Provide the (x, y) coordinate of the cell's center where the given text is located.  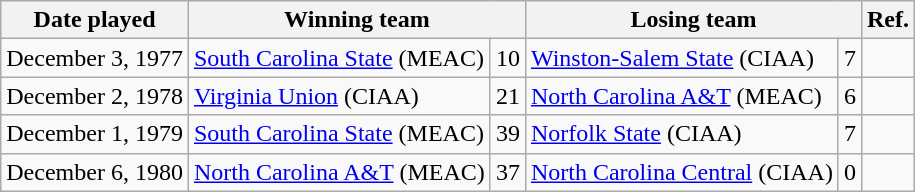
December 2, 1978 (95, 96)
10 (508, 58)
Date played (95, 20)
December 6, 1980 (95, 172)
December 1, 1979 (95, 134)
Virginia Union (CIAA) (339, 96)
Norfolk State (CIAA) (682, 134)
Winston-Salem State (CIAA) (682, 58)
Winning team (356, 20)
37 (508, 172)
21 (508, 96)
North Carolina Central (CIAA) (682, 172)
Ref. (888, 20)
0 (850, 172)
39 (508, 134)
Losing team (693, 20)
December 3, 1977 (95, 58)
6 (850, 96)
